Capture the cell that displays the provided text and extract its (X, Y) central coordinate. 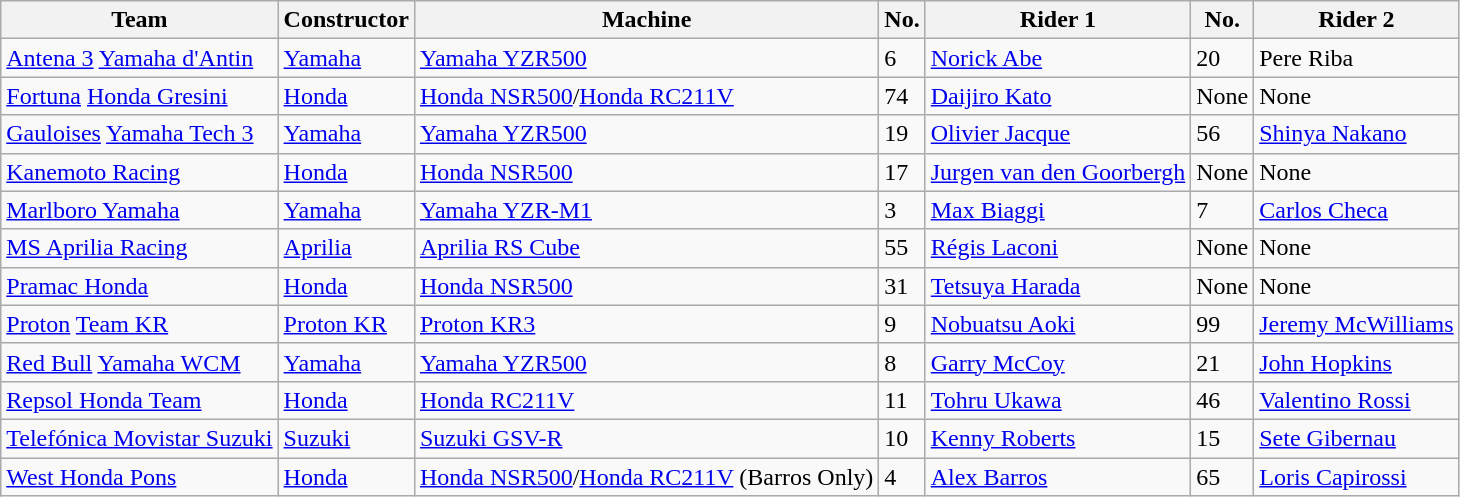
Jeremy McWilliams (1356, 324)
Aprilia RS Cube (646, 248)
Repsol Honda Team (140, 400)
Régis Laconi (1058, 248)
Norick Abe (1058, 58)
Proton KR3 (646, 324)
19 (902, 134)
Olivier Jacque (1058, 134)
Rider 2 (1356, 20)
Fortuna Honda Gresini (140, 96)
Telefónica Movistar Suzuki (140, 438)
99 (1222, 324)
Loris Capirossi (1356, 477)
8 (902, 362)
4 (902, 477)
55 (902, 248)
Honda NSR500/Honda RC211V (Barros Only) (646, 477)
MS Aprilia Racing (140, 248)
Jurgen van den Goorbergh (1058, 172)
31 (902, 286)
Proton Team KR (140, 324)
Alex Barros (1058, 477)
Shinya Nakano (1356, 134)
56 (1222, 134)
Antena 3 Yamaha d'Antin (140, 58)
7 (1222, 210)
Suzuki (346, 438)
Valentino Rossi (1356, 400)
West Honda Pons (140, 477)
Yamaha YZR-M1 (646, 210)
Pramac Honda (140, 286)
Max Biaggi (1058, 210)
Sete Gibernau (1356, 438)
Suzuki GSV-R (646, 438)
Team (140, 20)
15 (1222, 438)
Aprilia (346, 248)
Kenny Roberts (1058, 438)
Daijiro Kato (1058, 96)
Marlboro Yamaha (140, 210)
Tetsuya Harada (1058, 286)
Tohru Ukawa (1058, 400)
Honda RC211V (646, 400)
46 (1222, 400)
3 (902, 210)
Constructor (346, 20)
Rider 1 (1058, 20)
Machine (646, 20)
Honda NSR500/Honda RC211V (646, 96)
74 (902, 96)
Gauloises Yamaha Tech 3 (140, 134)
John Hopkins (1356, 362)
Red Bull Yamaha WCM (140, 362)
Carlos Checa (1356, 210)
9 (902, 324)
11 (902, 400)
Garry McCoy (1058, 362)
17 (902, 172)
21 (1222, 362)
Kanemoto Racing (140, 172)
Proton KR (346, 324)
6 (902, 58)
Nobuatsu Aoki (1058, 324)
65 (1222, 477)
10 (902, 438)
Pere Riba (1356, 58)
20 (1222, 58)
